Return the (x, y) coordinate for the center point of the cell that contains the specified text.  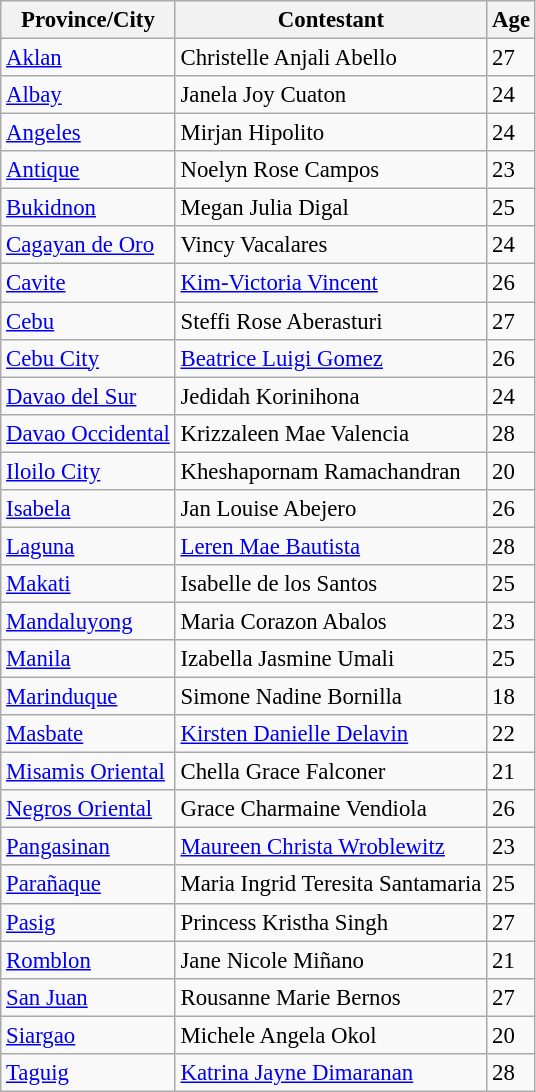
Province/City (88, 20)
Katrina Jayne Dimaranan (331, 1073)
Chella Grace Falconer (331, 772)
Iloilo City (88, 471)
Kirsten Danielle Delavin (331, 734)
Rousanne Marie Bernos (331, 997)
Janela Joy Cuaton (331, 95)
Age (512, 20)
18 (512, 697)
Isabelle de los Santos (331, 584)
Jan Louise Abejero (331, 509)
Taguig (88, 1073)
Cavite (88, 283)
Contestant (331, 20)
Pangasinan (88, 847)
Makati (88, 584)
Marinduque (88, 697)
Jane Nicole Miñano (331, 960)
Albay (88, 95)
Maria Corazon Abalos (331, 621)
Vincy Vacalares (331, 245)
Maureen Christa Wroblewitz (331, 847)
Leren Mae Bautista (331, 546)
Megan Julia Digal (331, 208)
Noelyn Rose Campos (331, 170)
Simone Nadine Bornilla (331, 697)
Manila (88, 659)
Izabella Jasmine Umali (331, 659)
Romblon (88, 960)
Davao Occidental (88, 433)
Misamis Oriental (88, 772)
Mirjan Hipolito (331, 133)
Christelle Anjali Abello (331, 58)
Krizzaleen Mae Valencia (331, 433)
Cagayan de Oro (88, 245)
Bukidnon (88, 208)
Pasig (88, 922)
Jedidah Korinihona (331, 396)
Negros Oriental (88, 809)
Antique (88, 170)
Cebu (88, 321)
Siargao (88, 1035)
Kheshapornam Ramachandran (331, 471)
Angeles (88, 133)
Cebu City (88, 358)
Aklan (88, 58)
Princess Kristha Singh (331, 922)
22 (512, 734)
San Juan (88, 997)
Beatrice Luigi Gomez (331, 358)
Michele Angela Okol (331, 1035)
Laguna (88, 546)
Mandaluyong (88, 621)
Parañaque (88, 885)
Steffi Rose Aberasturi (331, 321)
Masbate (88, 734)
Grace Charmaine Vendiola (331, 809)
Maria Ingrid Teresita Santamaria (331, 885)
Kim-Victoria Vincent (331, 283)
Isabela (88, 509)
Davao del Sur (88, 396)
